Find where the given text appears and provide that cell's center as [x, y] coordinate. 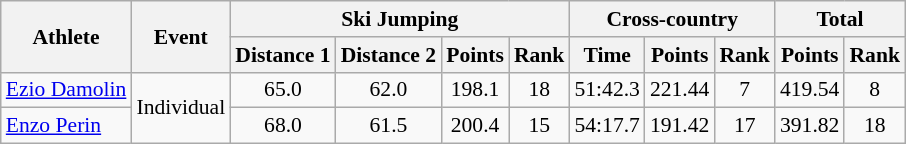
7 [744, 90]
221.44 [680, 90]
Individual [180, 108]
62.0 [388, 90]
Time [606, 55]
Athlete [66, 36]
8 [874, 90]
Distance 2 [388, 55]
Ski Jumping [400, 19]
Enzo Perin [66, 126]
17 [744, 126]
Ezio Damolin [66, 90]
200.4 [475, 126]
Cross-country [672, 19]
Event [180, 36]
65.0 [282, 90]
191.42 [680, 126]
391.82 [810, 126]
15 [540, 126]
Total [840, 19]
198.1 [475, 90]
54:17.7 [606, 126]
419.54 [810, 90]
61.5 [388, 126]
51:42.3 [606, 90]
68.0 [282, 126]
Distance 1 [282, 55]
